Capture the cell that displays the provided text and extract its [x, y] central coordinate. 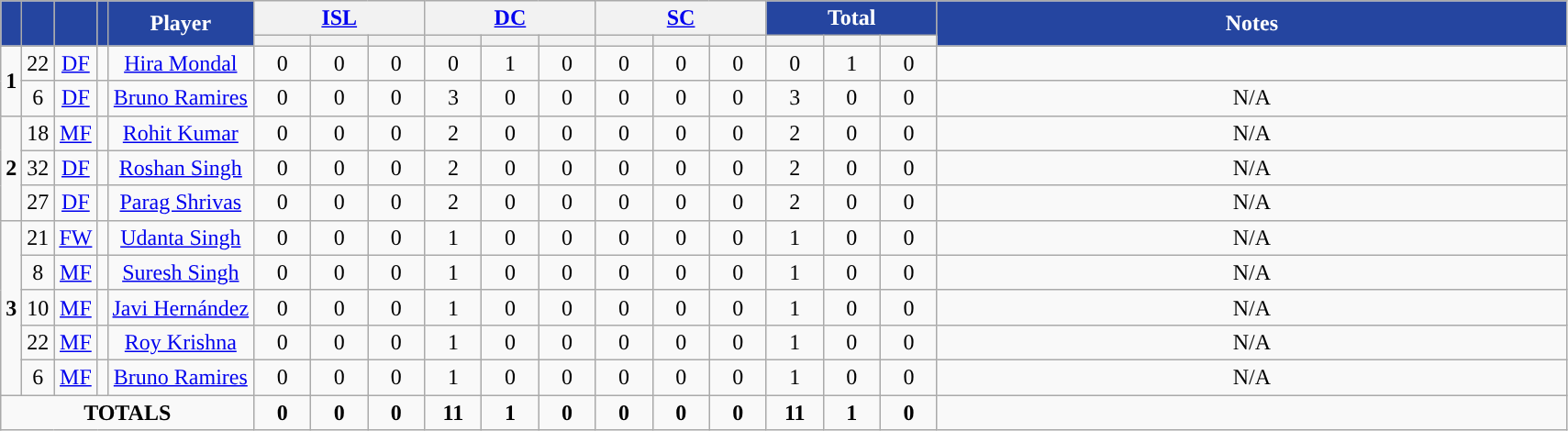
Roshan Singh [181, 168]
Suresh Singh [181, 272]
Player [181, 24]
Rohit Kumar [181, 133]
10 [39, 307]
SC [681, 18]
21 [39, 238]
27 [39, 203]
ISL [339, 18]
Roy Krishna [181, 342]
Notes [1251, 24]
Total [851, 18]
32 [39, 168]
18 [39, 133]
TOTALS [128, 412]
FW [75, 238]
Javi Hernández [181, 307]
Parag Shrivas [181, 203]
Udanta Singh [181, 238]
Hira Mondal [181, 63]
8 [39, 272]
DC [510, 18]
